Scan for the cell matching the given text and deliver its [X, Y] coordinate at center. 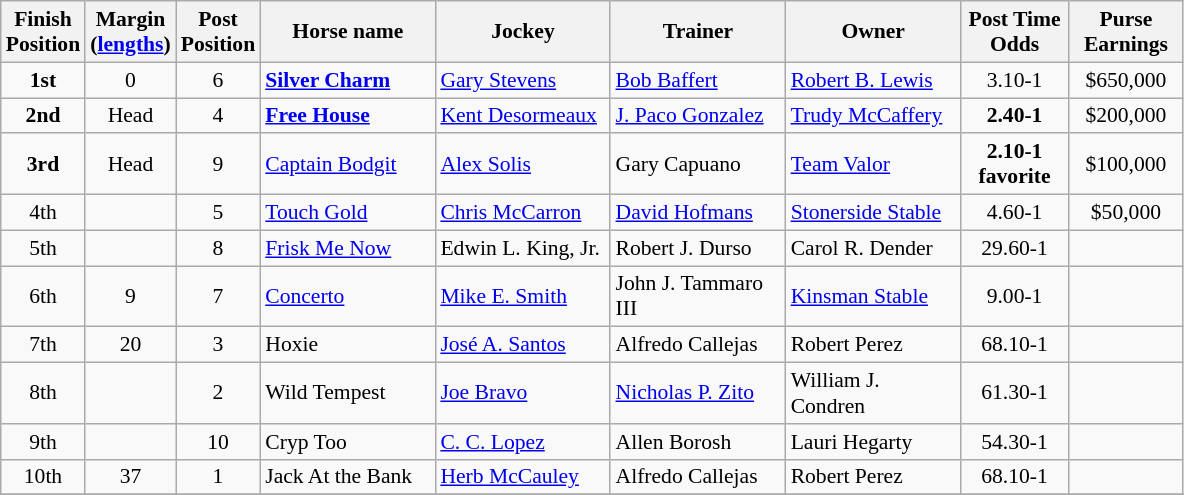
David Hofmans [698, 213]
C. C. Lopez [522, 442]
Wild Tempest [348, 394]
William J. Condren [874, 394]
7th [43, 345]
Jockey [522, 32]
$200,000 [1126, 116]
1st [43, 80]
Nicholas P. Zito [698, 394]
Kent Desormeaux [522, 116]
0 [130, 80]
29.60-1 [1015, 248]
Purse Earnings [1126, 32]
Robert B. Lewis [874, 80]
Hoxie [348, 345]
Robert J. Durso [698, 248]
Frisk Me Now [348, 248]
4 [218, 116]
$50,000 [1126, 213]
Finish Position [43, 32]
Post Position [218, 32]
2nd [43, 116]
Carol R. Dender [874, 248]
Post Time Odds [1015, 32]
10th [43, 477]
John J. Tammaro III [698, 296]
Owner [874, 32]
6th [43, 296]
Mike E. Smith [522, 296]
Touch Gold [348, 213]
5 [218, 213]
Joe Bravo [522, 394]
2.40-1 [1015, 116]
20 [130, 345]
4.60-1 [1015, 213]
3.10-1 [1015, 80]
8 [218, 248]
10 [218, 442]
Lauri Hegarty [874, 442]
Bob Baffert [698, 80]
Trainer [698, 32]
Silver Charm [348, 80]
1 [218, 477]
37 [130, 477]
3rd [43, 164]
José A. Santos [522, 345]
6 [218, 80]
Free House [348, 116]
4th [43, 213]
Jack At the Bank [348, 477]
Cryp Too [348, 442]
61.30-1 [1015, 394]
9.00-1 [1015, 296]
Herb McCauley [522, 477]
7 [218, 296]
54.30-1 [1015, 442]
2.10-1 favorite [1015, 164]
Trudy McCaffery [874, 116]
Allen Borosh [698, 442]
Alex Solis [522, 164]
Captain Bodgit [348, 164]
Gary Capuano [698, 164]
Stonerside Stable [874, 213]
2 [218, 394]
Chris McCarron [522, 213]
Edwin L. King, Jr. [522, 248]
3 [218, 345]
J. Paco Gonzalez [698, 116]
5th [43, 248]
Concerto [348, 296]
Gary Stevens [522, 80]
Horse name [348, 32]
9th [43, 442]
8th [43, 394]
$100,000 [1126, 164]
Kinsman Stable [874, 296]
Team Valor [874, 164]
Margin (lengths) [130, 32]
$650,000 [1126, 80]
